Pinpoint the cell where the given text exists, returning its [X, Y] midpoint coordinate. 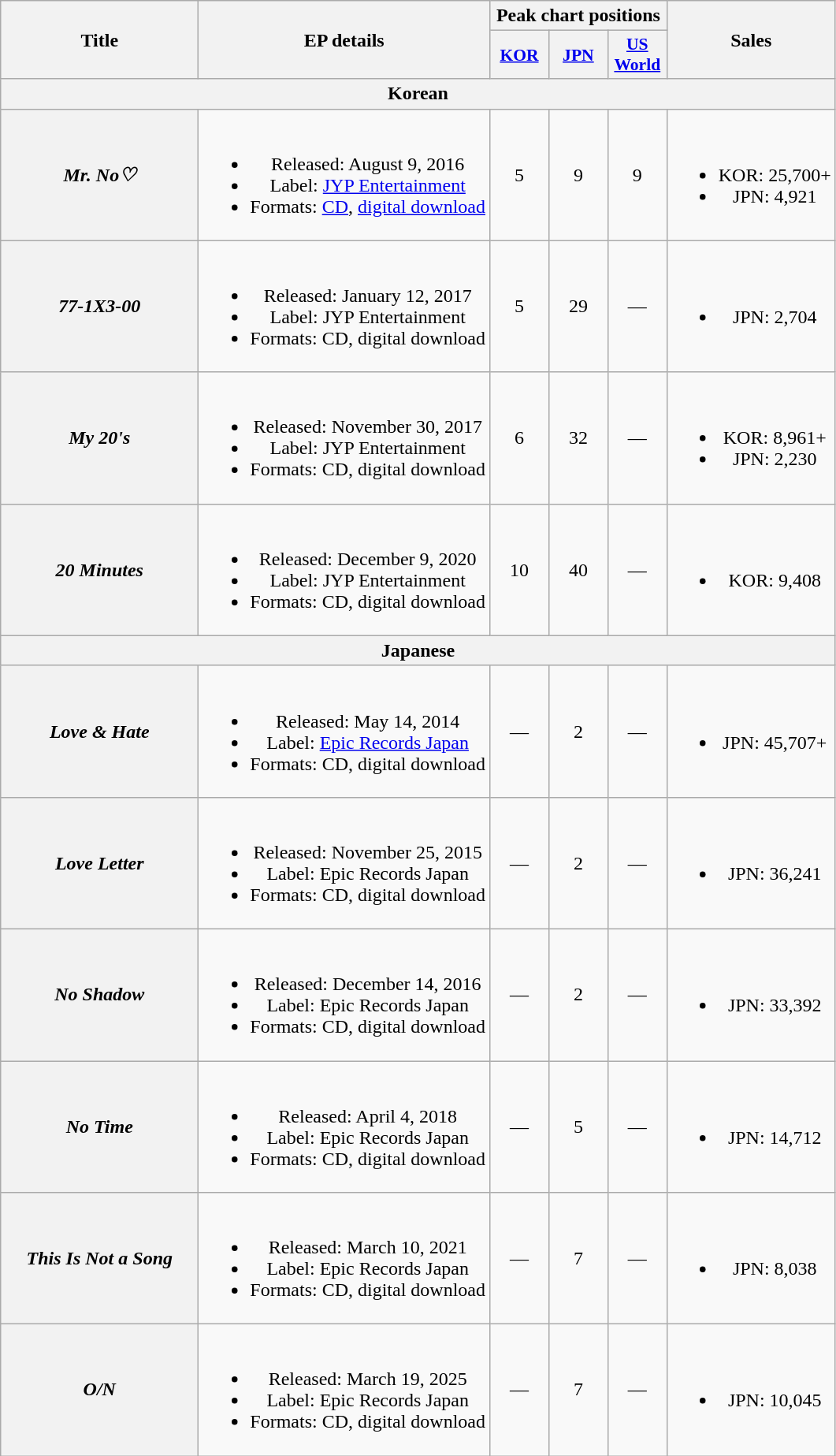
Released: April 4, 2018Label: Epic Records JapanFormats: CD, digital download [344, 1127]
O/N [99, 1391]
Korean [418, 94]
No Time [99, 1127]
Released: May 14, 2014Label: Epic Records JapanFormats: CD, digital download [344, 732]
Title [99, 39]
40 [578, 569]
Love & Hate [99, 732]
Released: December 9, 2020Label: JYP EntertainmentFormats: CD, digital download [344, 569]
77-1X3-00 [99, 306]
KOR: 25,700+JPN: 4,921 [751, 175]
Peak chart positions [578, 16]
KOR: 8,961+JPN: 2,230 [751, 438]
JPN: 8,038 [751, 1258]
JPN: 33,392 [751, 995]
Sales [751, 39]
Love Letter [99, 862]
Released: January 12, 2017Label: JYP EntertainmentFormats: CD, digital download [344, 306]
JPN: 2,704 [751, 306]
10 [520, 569]
29 [578, 306]
32 [578, 438]
Released: November 25, 2015Label: Epic Records JapanFormats: CD, digital download [344, 862]
Japanese [418, 650]
Released: November 30, 2017Label: JYP EntertainmentFormats: CD, digital download [344, 438]
This Is Not a Song [99, 1258]
My 20's [99, 438]
JPN [578, 55]
Mr. No♡ [99, 175]
No Shadow [99, 995]
6 [520, 438]
EP details [344, 39]
KOR [520, 55]
KOR: 9,408 [751, 569]
Released: August 9, 2016Label: JYP EntertainmentFormats: CD, digital download [344, 175]
JPN: 10,045 [751, 1391]
Released: March 10, 2021Label: Epic Records JapanFormats: CD, digital download [344, 1258]
JPN: 14,712 [751, 1127]
20 Minutes [99, 569]
JPN: 45,707+ [751, 732]
JPN: 36,241 [751, 862]
US World [637, 55]
Released: December 14, 2016Label: Epic Records JapanFormats: CD, digital download [344, 995]
Released: March 19, 2025Label: Epic Records JapanFormats: CD, digital download [344, 1391]
